For the text-containing cell, return its midpoint in (X, Y) coordinate format. 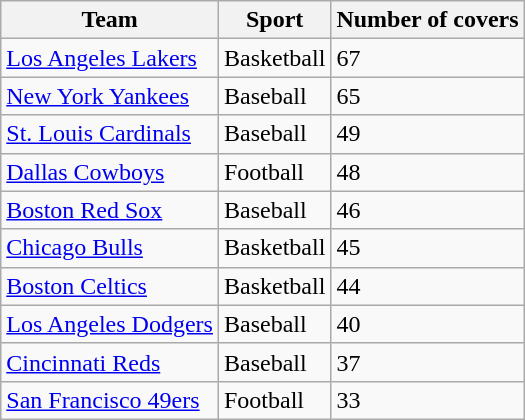
Los Angeles Dodgers (110, 324)
45 (428, 248)
Sport (274, 20)
Chicago Bulls (110, 248)
37 (428, 362)
67 (428, 58)
33 (428, 400)
48 (428, 172)
65 (428, 96)
St. Louis Cardinals (110, 134)
Dallas Cowboys (110, 172)
Number of covers (428, 20)
New York Yankees (110, 96)
Team (110, 20)
Boston Celtics (110, 286)
40 (428, 324)
San Francisco 49ers (110, 400)
46 (428, 210)
44 (428, 286)
49 (428, 134)
Boston Red Sox (110, 210)
Cincinnati Reds (110, 362)
Los Angeles Lakers (110, 58)
